Search for the cell housing the specified text and yield its (x, y) center coordinate. 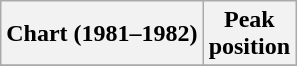
Peakposition (249, 34)
Chart (1981–1982) (102, 34)
